Find where the given text appears and provide that cell's center as (X, Y) coordinate. 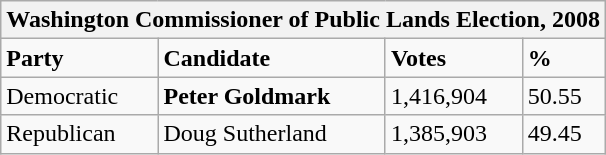
Candidate (272, 58)
1,416,904 (454, 96)
Party (80, 58)
Peter Goldmark (272, 96)
Votes (454, 58)
Doug Sutherland (272, 134)
Democratic (80, 96)
49.45 (564, 134)
50.55 (564, 96)
Washington Commissioner of Public Lands Election, 2008 (304, 20)
Republican (80, 134)
1,385,903 (454, 134)
% (564, 58)
